Capture the cell that displays the provided text and extract its (x, y) central coordinate. 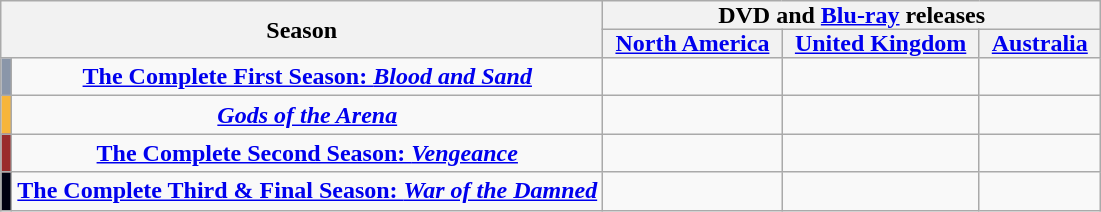
DVD and Blu-ray releases (852, 15)
The Complete Second Season: Vengeance (308, 153)
United Kingdom (880, 43)
Season (302, 30)
Australia (1040, 43)
The Complete First Season: Blood and Sand (308, 77)
The Complete Third & Final Season: War of the Damned (308, 191)
Gods of the Arena (308, 115)
North America (692, 43)
